Locate the cell with the specified text and output its [x, y] center coordinate. 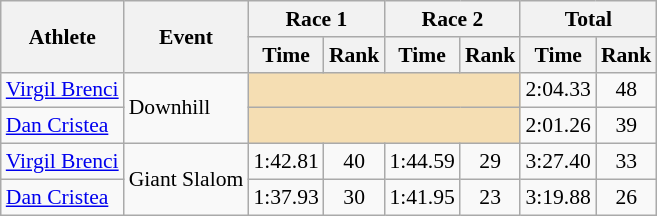
Event [186, 36]
48 [626, 90]
Race 1 [316, 19]
30 [354, 197]
29 [490, 162]
33 [626, 162]
39 [626, 126]
Giant Slalom [186, 180]
Downhill [186, 108]
Total [588, 19]
3:19.88 [558, 197]
3:27.40 [558, 162]
1:44.59 [422, 162]
2:04.33 [558, 90]
1:41.95 [422, 197]
1:37.93 [286, 197]
23 [490, 197]
Race 2 [452, 19]
1:42.81 [286, 162]
40 [354, 162]
Athlete [62, 36]
26 [626, 197]
2:01.26 [558, 126]
